Determine the (X, Y) coordinate at the center of the cell enclosing the given text.  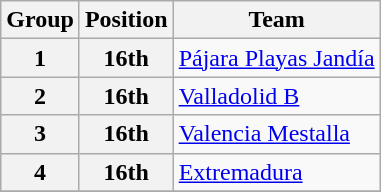
2 (40, 96)
Team (276, 20)
Position (126, 20)
4 (40, 172)
3 (40, 134)
Extremadura (276, 172)
Valencia Mestalla (276, 134)
1 (40, 58)
Group (40, 20)
Valladolid B (276, 96)
Pájara Playas Jandía (276, 58)
